Output the [X, Y] coordinate of the center of the cell containing the given text.  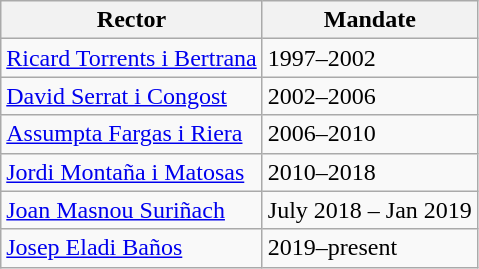
1997–2002 [370, 58]
Ricard Torrents i Bertrana [132, 58]
2002–2006 [370, 96]
Josep Eladi Baños [132, 248]
Joan Masnou Suriñach [132, 210]
David Serrat i Congost [132, 96]
July 2018 – Jan 2019 [370, 210]
Assumpta Fargas i Riera [132, 134]
Mandate [370, 20]
Jordi Montaña i Matosas [132, 172]
2006–2010 [370, 134]
2010–2018 [370, 172]
Rector [132, 20]
2019–present [370, 248]
